Determine the [x, y] coordinate at the center of the cell enclosing the given text.  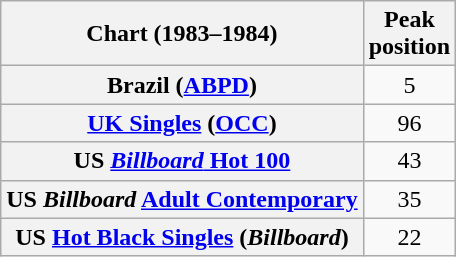
96 [409, 123]
Brazil (ABPD) [182, 85]
22 [409, 237]
US Billboard Adult Contemporary [182, 199]
5 [409, 85]
US Hot Black Singles (Billboard) [182, 237]
35 [409, 199]
Peakposition [409, 34]
US Billboard Hot 100 [182, 161]
UK Singles (OCC) [182, 123]
43 [409, 161]
Chart (1983–1984) [182, 34]
